Return (x, y) of the center of cell containing provided text 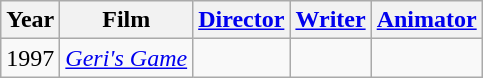
1997 (30, 58)
Geri's Game (126, 58)
Animator (426, 20)
Writer (330, 20)
Year (30, 20)
Film (126, 20)
Director (242, 20)
